Determine the (x, y) coordinate at the center of the cell enclosing the given text.  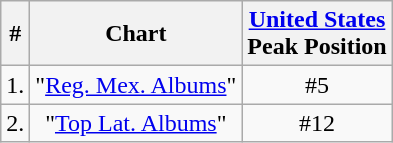
"Top Lat. Albums" (136, 123)
1. (16, 85)
2. (16, 123)
# (16, 34)
#12 (317, 123)
"Reg. Mex. Albums" (136, 85)
#5 (317, 85)
United StatesPeak Position (317, 34)
Chart (136, 34)
